Detect which cell encompasses the target text, then output its [x, y] center coordinate. 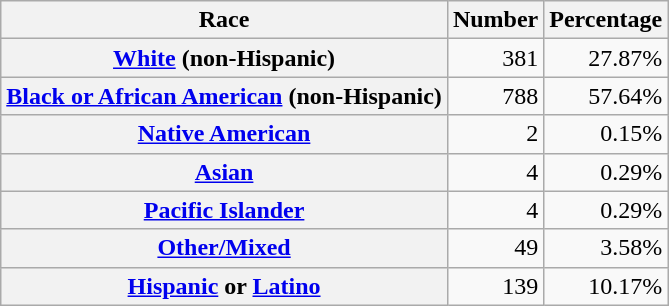
10.17% [606, 286]
Black or African American (non-Hispanic) [224, 96]
27.87% [606, 58]
Percentage [606, 20]
788 [495, 96]
Pacific Islander [224, 210]
Asian [224, 172]
Hispanic or Latino [224, 286]
Number [495, 20]
2 [495, 134]
0.15% [606, 134]
3.58% [606, 248]
White (non-Hispanic) [224, 58]
381 [495, 58]
49 [495, 248]
Race [224, 20]
Other/Mixed [224, 248]
57.64% [606, 96]
139 [495, 286]
Native American [224, 134]
